Return the (x, y) coordinate for the center point of the cell that contains the specified text.  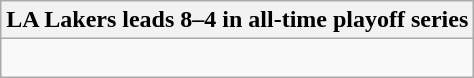
LA Lakers leads 8–4 in all-time playoff series (238, 20)
